From the cell containing the given text, extract its center point as (X, Y) coordinate. 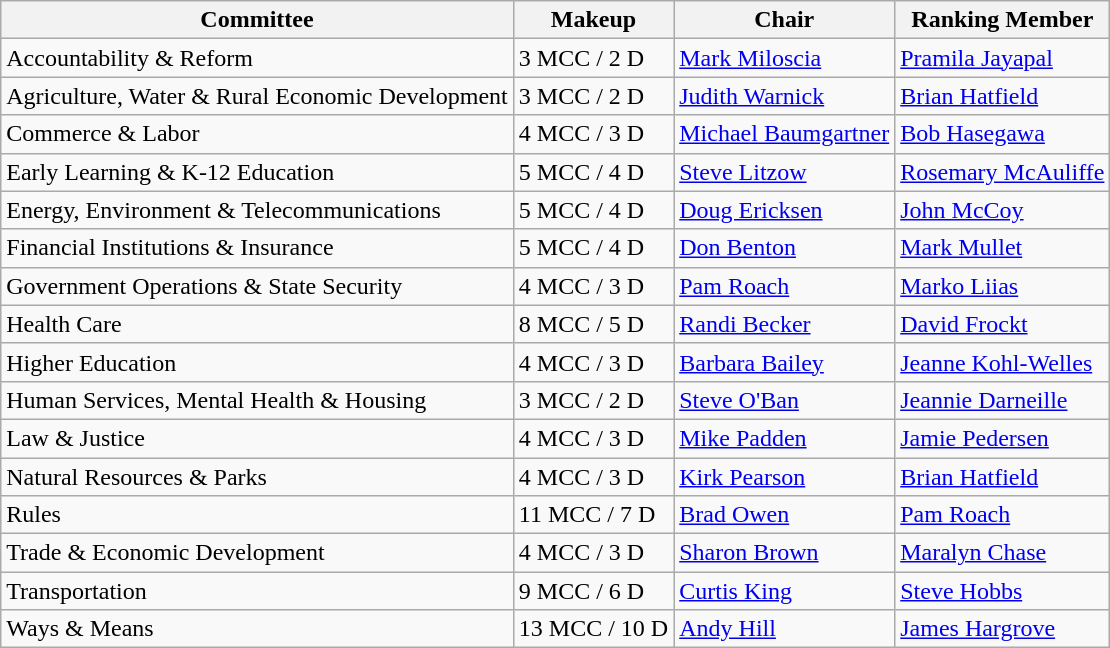
Pramila Jayapal (1002, 58)
Health Care (258, 324)
Maralyn Chase (1002, 553)
Mike Padden (784, 438)
John McCoy (1002, 210)
Transportation (258, 591)
Mark Miloscia (784, 58)
Human Services, Mental Health & Housing (258, 400)
Curtis King (784, 591)
Accountability & Reform (258, 58)
Financial Institutions & Insurance (258, 248)
Brad Owen (784, 515)
Energy, Environment & Telecommunications (258, 210)
Mark Mullet (1002, 248)
Steve Litzow (784, 172)
Jamie Pedersen (1002, 438)
Don Benton (784, 248)
Jeanne Kohl-Welles (1002, 362)
Randi Becker (784, 324)
James Hargrove (1002, 629)
Andy Hill (784, 629)
8 MCC / 5 D (593, 324)
Ways & Means (258, 629)
Marko Liias (1002, 286)
Doug Ericksen (784, 210)
Early Learning & K-12 Education (258, 172)
Kirk Pearson (784, 477)
Natural Resources & Parks (258, 477)
9 MCC / 6 D (593, 591)
Rules (258, 515)
Trade & Economic Development (258, 553)
Chair (784, 20)
Jeannie Darneille (1002, 400)
Higher Education (258, 362)
Steve O'Ban (784, 400)
11 MCC / 7 D (593, 515)
Michael Baumgartner (784, 134)
Makeup (593, 20)
David Frockt (1002, 324)
Barbara Bailey (784, 362)
Sharon Brown (784, 553)
13 MCC / 10 D (593, 629)
Commerce & Labor (258, 134)
Ranking Member (1002, 20)
Government Operations & State Security (258, 286)
Bob Hasegawa (1002, 134)
Steve Hobbs (1002, 591)
Agriculture, Water & Rural Economic Development (258, 96)
Rosemary McAuliffe (1002, 172)
Committee (258, 20)
Law & Justice (258, 438)
Judith Warnick (784, 96)
